Return (x, y) of the center of cell containing provided text 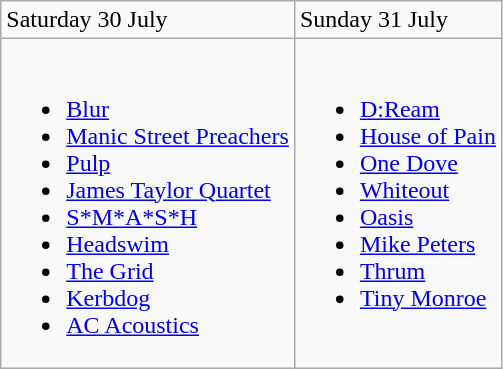
D:ReamHouse of PainOne DoveWhiteoutOasisMike PetersThrumTiny Monroe (398, 204)
Saturday 30 July (148, 20)
BlurManic Street PreachersPulpJames Taylor QuartetS*M*A*S*HHeadswimThe GridKerbdogAC Acoustics (148, 204)
Sunday 31 July (398, 20)
